Detect which cell encompasses the target text, then output its [x, y] center coordinate. 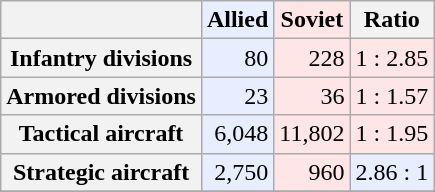
960 [312, 172]
Soviet [312, 20]
Strategic aircraft [102, 172]
6,048 [237, 134]
11,802 [312, 134]
1 : 1.57 [392, 96]
Tactical aircraft [102, 134]
36 [312, 96]
2,750 [237, 172]
228 [312, 58]
Armored divisions [102, 96]
1 : 2.85 [392, 58]
Allied [237, 20]
1 : 1.95 [392, 134]
2.86 : 1 [392, 172]
Infantry divisions [102, 58]
Ratio [392, 20]
23 [237, 96]
80 [237, 58]
